Find where the given text appears and provide that cell's center as (x, y) coordinate. 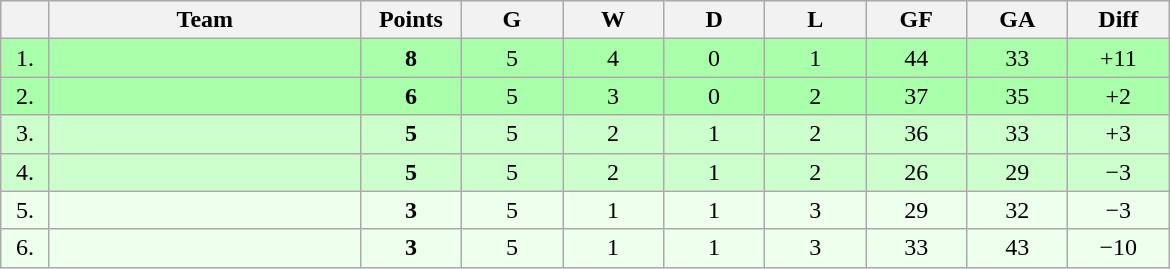
GF (916, 20)
3. (26, 134)
26 (916, 172)
L (816, 20)
4. (26, 172)
8 (410, 58)
6 (410, 96)
1. (26, 58)
2. (26, 96)
−10 (1118, 248)
35 (1018, 96)
Team (204, 20)
4 (612, 58)
37 (916, 96)
6. (26, 248)
32 (1018, 210)
44 (916, 58)
36 (916, 134)
Points (410, 20)
+3 (1118, 134)
GA (1018, 20)
43 (1018, 248)
D (714, 20)
W (612, 20)
G (512, 20)
+11 (1118, 58)
+2 (1118, 96)
5. (26, 210)
Diff (1118, 20)
